From the cell containing the given text, extract its center point as [x, y] coordinate. 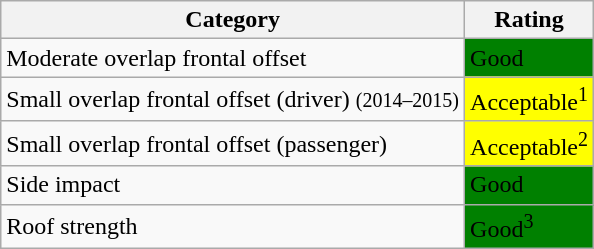
Category [233, 20]
Rating [530, 20]
Side impact [233, 185]
Good3 [530, 226]
Small overlap frontal offset (driver) (2014–2015) [233, 100]
Acceptable2 [530, 144]
Acceptable1 [530, 100]
Moderate overlap frontal offset [233, 58]
Small overlap frontal offset (passenger) [233, 144]
Roof strength [233, 226]
